Determine the (x, y) coordinate at the center of the cell enclosing the given text.  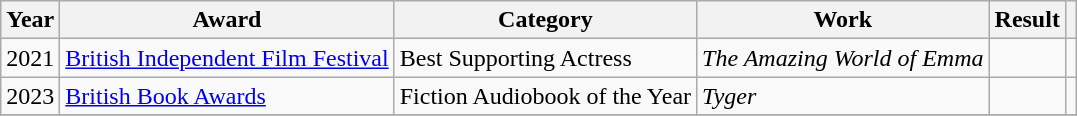
Result (1027, 20)
Fiction Audiobook of the Year (545, 96)
Tyger (843, 96)
Work (843, 20)
Award (227, 20)
Best Supporting Actress (545, 58)
Year (30, 20)
British Book Awards (227, 96)
British Independent Film Festival (227, 58)
2023 (30, 96)
2021 (30, 58)
The Amazing World of Emma (843, 58)
Category (545, 20)
